Locate the cell with the specified text and output its [x, y] center coordinate. 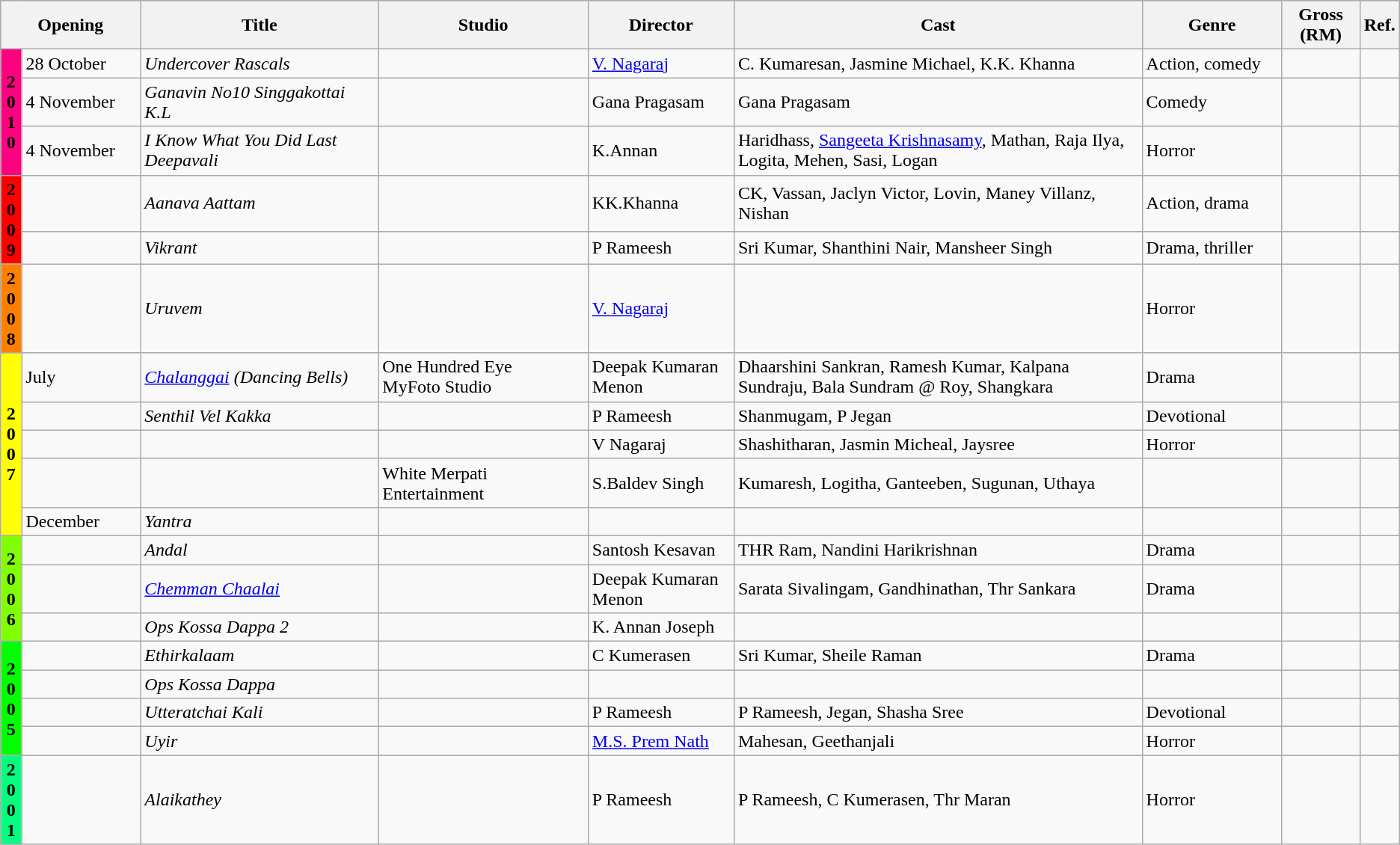
CK, Vassan, Jaclyn Victor, Lovin, Maney Villanz, Nishan [938, 203]
K.Annan [661, 151]
Director [661, 25]
Haridhass, Sangeeta Krishnasamy, Mathan, Raja Ilya, Logita, Mehen, Sasi, Logan [938, 151]
Ops Kossa Dappa [260, 684]
Dhaarshini Sankran, Ramesh Kumar, Kalpana Sundraju, Bala Sundram @ Roy, Shangkara [938, 377]
December [81, 521]
Ganavin No10 Singgakottai K.L [260, 102]
K. Annan Joseph [661, 627]
M.S. Prem Nath [661, 741]
Aanava Aattam [260, 203]
Uyir [260, 741]
V Nagaraj [661, 444]
28 October [81, 64]
Mahesan, Geethanjali [938, 741]
Utteratchai Kali [260, 713]
Senthil Vel Kakka [260, 416]
Genre [1212, 25]
White Merpati Entertainment [483, 483]
2001 [11, 800]
P Rameesh, Jegan, Shasha Sree [938, 713]
Action, comedy [1212, 64]
THR Ram, Nandini Harikrishnan [938, 550]
Shanmugam, P Jegan [938, 416]
Undercover Rascals [260, 64]
July [81, 377]
One Hundred EyeMyFoto Studio [483, 377]
Shashitharan, Jasmin Micheal, Jaysree [938, 444]
KK.Khanna [661, 203]
Ref. [1379, 25]
I Know What You Did Last Deepavali [260, 151]
Ethirkalaam [260, 656]
Studio [483, 25]
Title [260, 25]
Uruvem [260, 308]
C. Kumaresan, Jasmine Michael, K.K. Khanna [938, 64]
2007 [11, 444]
2010 [11, 112]
2006 [11, 588]
2005 [11, 698]
Chalanggai (Dancing Bells) [260, 377]
Ops Kossa Dappa 2 [260, 627]
Vikrant [260, 248]
Gross (RM) [1321, 25]
2008 [11, 308]
Comedy [1212, 102]
Opening [70, 25]
P Rameesh, C Kumerasen, Thr Maran [938, 800]
Action, drama [1212, 203]
Yantra [260, 521]
Sri Kumar, Sheile Raman [938, 656]
Sri Kumar, Shanthini Nair, Mansheer Singh [938, 248]
Alaikathey [260, 800]
Drama, thriller [1212, 248]
Santosh Kesavan [661, 550]
Cast [938, 25]
Sarata Sivalingam, Gandhinathan, Thr Sankara [938, 588]
2009 [11, 220]
C Kumerasen [661, 656]
Kumaresh, Logitha, Ganteeben, Sugunan, Uthaya [938, 483]
S.Baldev Singh [661, 483]
Chemman Chaalai [260, 588]
Andal [260, 550]
